Provide the [X, Y] coordinate of the cell's center where the given text is located.  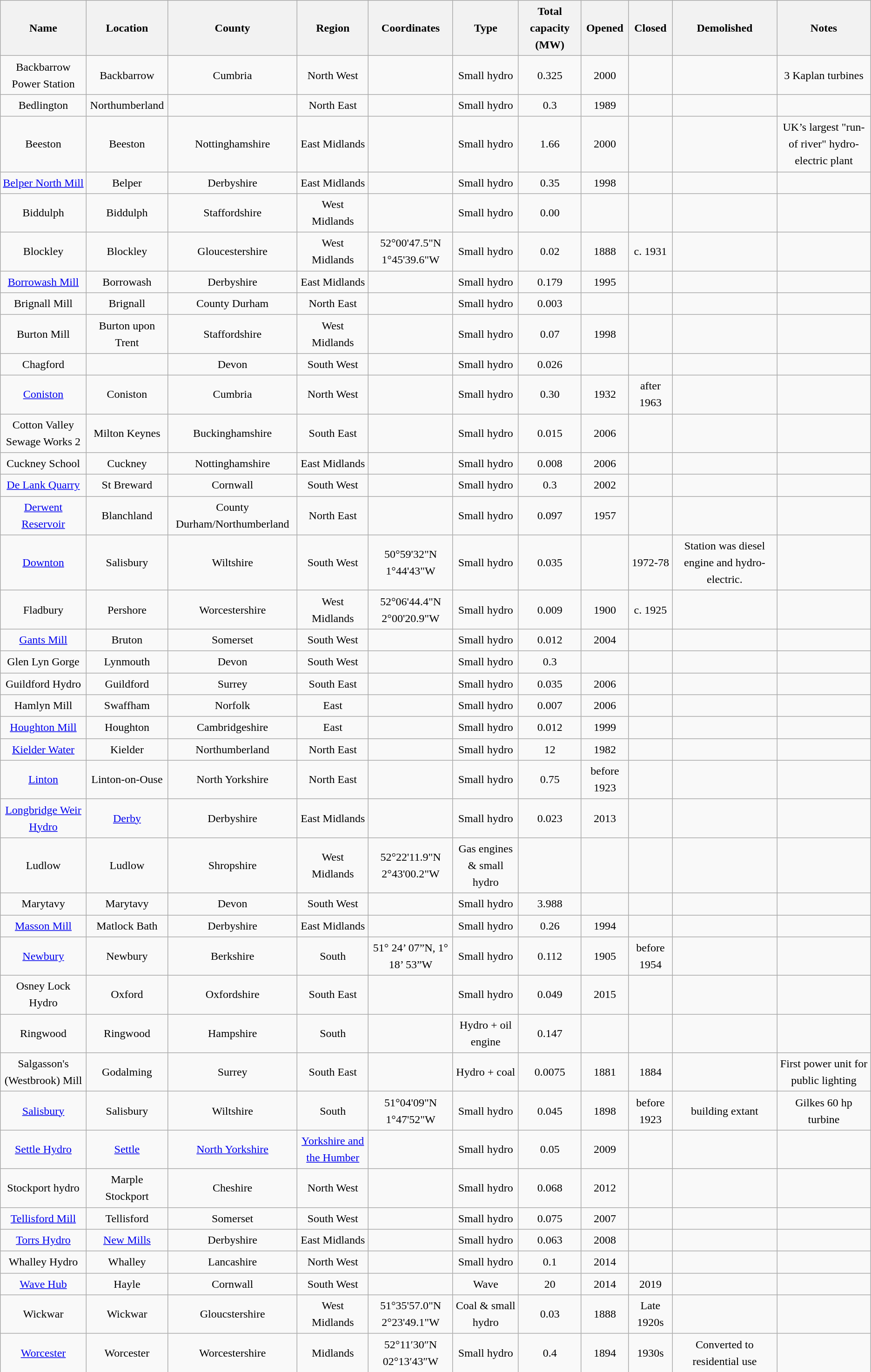
Hampshire [233, 1034]
Whalley [127, 1262]
0.75 [550, 780]
20 [550, 1284]
Late 1920s [650, 1314]
1995 [605, 282]
51° 24’ 07”N, 1° 18’ 53”W [410, 957]
Total capacity (MW) [550, 28]
1957 [605, 515]
Gants Mill [43, 640]
after 1963 [650, 395]
0.075 [550, 1218]
0.003 [550, 303]
Kielder [127, 749]
Borrowash Mill [43, 282]
0.007 [550, 705]
Glen Lyn Gorge [43, 662]
Whalley Hydro [43, 1262]
Bruton [127, 640]
Location [127, 28]
Bedlington [43, 105]
0.35 [550, 182]
Belper North Mill [43, 182]
51°04'09"N 1°47'52"W [410, 1111]
3.988 [550, 904]
0.112 [550, 957]
1989 [605, 105]
1932 [605, 395]
Gloucstershire [233, 1314]
52°06'44.4"N 2°00'20.9"W [410, 609]
Oxfordshire [233, 995]
Swaffham [127, 705]
Matlock Bath [127, 926]
0.068 [550, 1188]
building extant [725, 1111]
Settle Hydro [43, 1149]
Downton [43, 563]
Hydro + oil engine [486, 1034]
0.0075 [550, 1072]
0.097 [550, 515]
1900 [605, 609]
0.147 [550, 1034]
Brignall Mill [43, 303]
Marple Stockport [127, 1188]
0.023 [550, 818]
Berkshire [233, 957]
Midlands [333, 1353]
0.026 [550, 364]
Fladbury [43, 609]
Torrs Hydro [43, 1240]
Borrowash [127, 282]
2019 [650, 1284]
c. 1931 [650, 251]
Chagford [43, 364]
0.009 [550, 609]
Buckinghamshire [233, 434]
2015 [605, 995]
Linton-on-Ouse [127, 780]
Demolished [725, 28]
52°22'11.9"N 2°43'00.2"W [410, 865]
Lancashire [233, 1262]
St Breward [127, 486]
Osney Lock Hydro [43, 995]
0.008 [550, 463]
UK’s largest "run-of river" hydro-electric plant [824, 144]
0.1 [550, 1262]
52°11′30″N 02°13′43″W [410, 1353]
1994 [605, 926]
Belper [127, 182]
1905 [605, 957]
1881 [605, 1072]
Godalming [127, 1072]
Houghton [127, 728]
Backbarrow [127, 75]
Guildford [127, 684]
Masson Mill [43, 926]
Type [486, 28]
2009 [605, 1149]
0.049 [550, 995]
County Durham/Northumberland [233, 515]
Gilkes 60 hp turbine [824, 1111]
0.26 [550, 926]
0.00 [550, 213]
1972-78 [650, 563]
Settle [127, 1149]
1.66 [550, 144]
Blanchland [127, 515]
51°35'57.0"N 2°23'49.1"W [410, 1314]
Pershore [127, 609]
Region [333, 28]
Wave [486, 1284]
1982 [605, 749]
Yorkshire and the Humber [333, 1149]
Tellisford [127, 1218]
0.063 [550, 1240]
1894 [605, 1353]
Brignall [127, 303]
Gas engines & small hydro [486, 865]
Cheshire [233, 1188]
Burton upon Trent [127, 334]
0.03 [550, 1314]
0.07 [550, 334]
1884 [650, 1072]
Closed [650, 28]
1930s [650, 1353]
Kielder Water [43, 749]
12 [550, 749]
0.4 [550, 1353]
Milton Keynes [127, 434]
before 1954 [650, 957]
0.325 [550, 75]
Burton Mill [43, 334]
1898 [605, 1111]
2007 [605, 1218]
County [233, 28]
2008 [605, 1240]
First power unit for public lighting [824, 1072]
Converted to residential use [725, 1353]
2002 [605, 486]
Notes [824, 28]
0.045 [550, 1111]
Derwent Reservoir [43, 515]
Stockport hydro [43, 1188]
Oxford [127, 995]
Hayle [127, 1284]
Name [43, 28]
Longbridge Weir Hydro [43, 818]
Houghton Mill [43, 728]
Salgasson's (Westbrook) Mill [43, 1072]
Station was diesel engine and hydro-electric. [725, 563]
1999 [605, 728]
0.015 [550, 434]
2012 [605, 1188]
2013 [605, 818]
50°59'32"N 1°44'43"W [410, 563]
Wave Hub [43, 1284]
Backbarrow Power Station [43, 75]
Cuckney [127, 463]
New Mills [127, 1240]
c. 1925 [650, 609]
Cuckney School [43, 463]
0.05 [550, 1149]
Opened [605, 28]
Hydro + coal [486, 1072]
Norfolk [233, 705]
Tellisford Mill [43, 1218]
Shropshire [233, 865]
0.02 [550, 251]
Derby [127, 818]
2004 [605, 640]
3 Kaplan turbines [824, 75]
Coal & small hydro [486, 1314]
De Lank Quarry [43, 486]
Linton [43, 780]
52°00'47.5"N 1°45'39.6"W [410, 251]
Cambridgeshire [233, 728]
0.179 [550, 282]
0.30 [550, 395]
Coordinates [410, 28]
Cotton Valley Sewage Works 2 [43, 434]
Gloucestershire [233, 251]
Hamlyn Mill [43, 705]
County Durham [233, 303]
Guildford Hydro [43, 684]
Lynmouth [127, 662]
